From the cell containing the given text, extract its center point as (X, Y) coordinate. 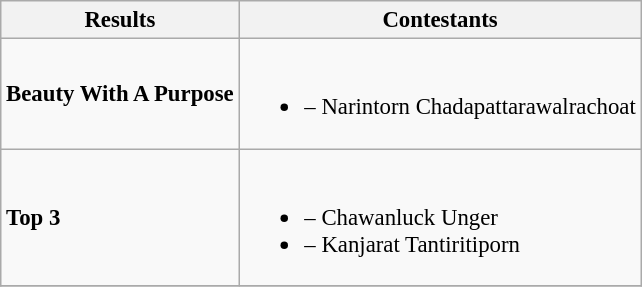
– Narintorn Chadapattarawalrachoat (440, 94)
Top 3 (120, 218)
– Chawanluck Unger – Kanjarat Tantiritiporn (440, 218)
Results (120, 20)
Beauty With A Purpose (120, 94)
Contestants (440, 20)
